Provide the (x, y) coordinate of the cell's center where the given text is located.  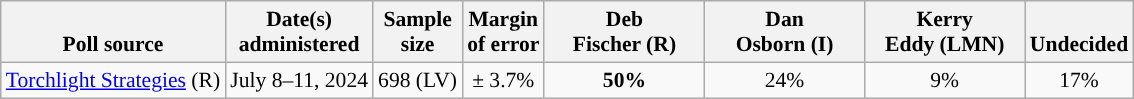
± 3.7% (503, 80)
698 (LV) (418, 80)
Poll source (113, 32)
17% (1079, 80)
24% (784, 80)
Marginof error (503, 32)
Undecided (1079, 32)
DanOsborn (I) (784, 32)
Torchlight Strategies (R) (113, 80)
Date(s)administered (299, 32)
DebFischer (R) (624, 32)
KerryEddy (LMN) (945, 32)
50% (624, 80)
Samplesize (418, 32)
July 8–11, 2024 (299, 80)
9% (945, 80)
